Extract the [x, y] coordinate from the center of the cell holding the provided text.  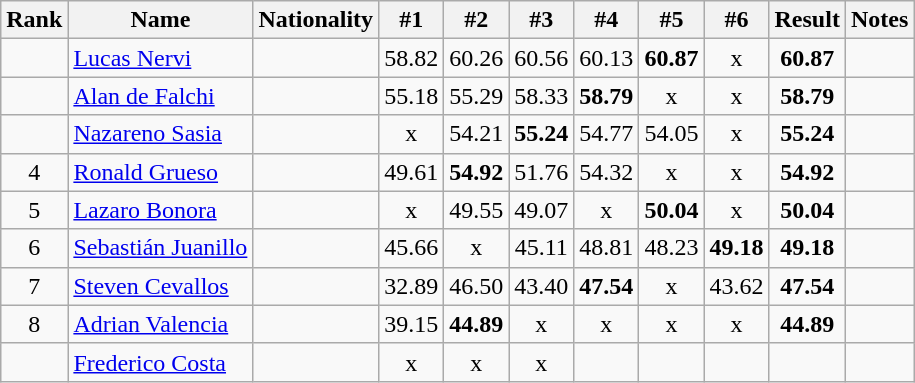
60.56 [542, 58]
54.21 [476, 134]
#5 [672, 20]
55.29 [476, 96]
Name [160, 20]
Frederico Costa [160, 362]
39.15 [412, 324]
#2 [476, 20]
49.61 [412, 172]
Notes [879, 20]
#6 [736, 20]
Lucas Nervi [160, 58]
6 [34, 248]
Ronald Grueso [160, 172]
54.77 [606, 134]
#1 [412, 20]
Alan de Falchi [160, 96]
58.33 [542, 96]
#3 [542, 20]
Result [807, 20]
5 [34, 210]
58.82 [412, 58]
51.76 [542, 172]
45.11 [542, 248]
45.66 [412, 248]
55.18 [412, 96]
Adrian Valencia [160, 324]
Nazareno Sasia [160, 134]
43.40 [542, 286]
54.32 [606, 172]
#4 [606, 20]
Rank [34, 20]
7 [34, 286]
4 [34, 172]
49.55 [476, 210]
Sebastián Juanillo [160, 248]
Lazaro Bonora [160, 210]
60.26 [476, 58]
8 [34, 324]
54.05 [672, 134]
Nationality [316, 20]
60.13 [606, 58]
49.07 [542, 210]
32.89 [412, 286]
Steven Cevallos [160, 286]
48.81 [606, 248]
48.23 [672, 248]
46.50 [476, 286]
43.62 [736, 286]
